Pinpoint the cell where the given text exists, returning its (X, Y) midpoint coordinate. 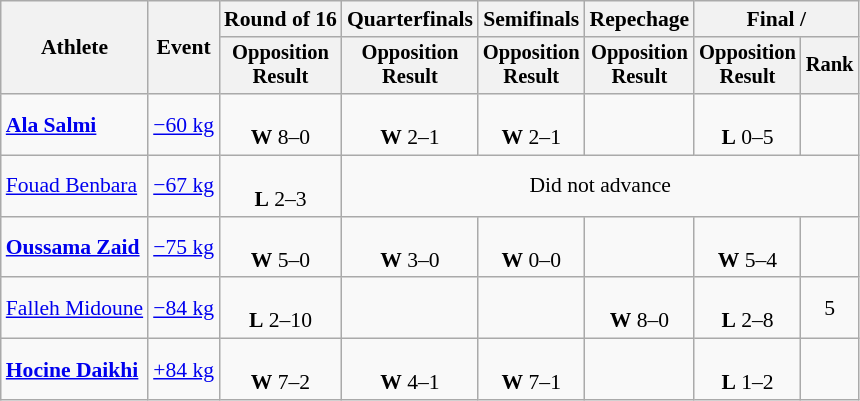
L 2–10 (280, 308)
W 5–0 (280, 248)
−67 kg (184, 186)
+84 kg (184, 370)
W 3–0 (410, 248)
L 1–2 (748, 370)
W 4–1 (410, 370)
−75 kg (184, 248)
5 (830, 308)
Oussama Zaid (74, 248)
Fouad Benbara (74, 186)
Semifinals (532, 19)
W 7–2 (280, 370)
−84 kg (184, 308)
L 2–3 (280, 186)
Did not advance (600, 186)
W 7–1 (532, 370)
Final / (776, 19)
Falleh Midoune (74, 308)
Athlete (74, 48)
Rank (830, 66)
Ala Salmi (74, 124)
Round of 16 (280, 19)
L 2–8 (748, 308)
Event (184, 48)
Quarterfinals (410, 19)
L 0–5 (748, 124)
W 5–4 (748, 248)
−60 kg (184, 124)
Repechage (640, 19)
W 0–0 (532, 248)
Hocine Daikhi (74, 370)
